Find where the given text appears and provide that cell's center as (X, Y) coordinate. 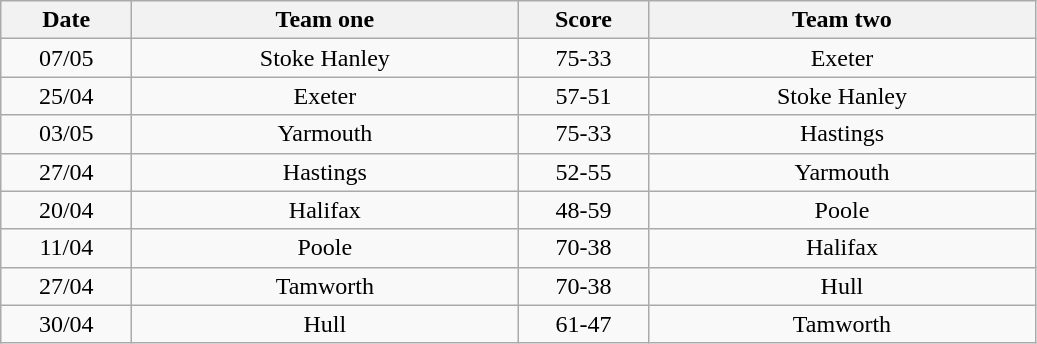
61-47 (584, 324)
20/04 (66, 210)
Team one (325, 20)
30/04 (66, 324)
11/04 (66, 248)
Team two (842, 20)
57-51 (584, 96)
48-59 (584, 210)
03/05 (66, 134)
Score (584, 20)
25/04 (66, 96)
Date (66, 20)
07/05 (66, 58)
52-55 (584, 172)
